Locate the cell with the specified text and output its (X, Y) center coordinate. 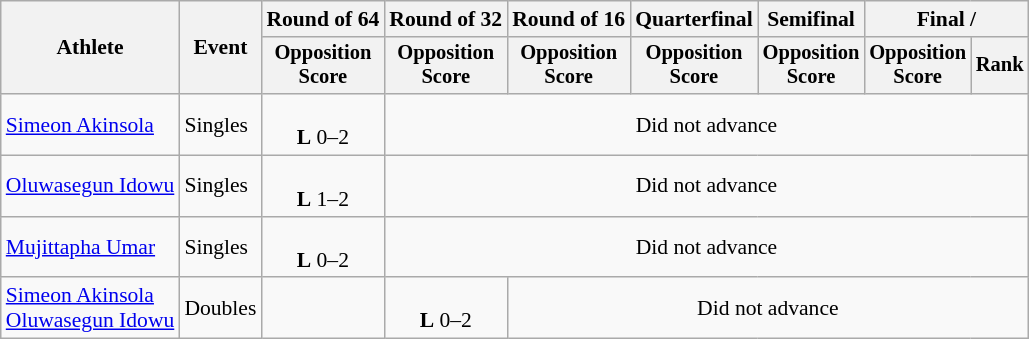
Athlete (90, 48)
Round of 16 (568, 19)
Semifinal (812, 19)
L 1–2 (322, 186)
Quarterfinal (694, 19)
Oluwasegun Idowu (90, 186)
Round of 32 (446, 19)
Round of 64 (322, 19)
Doubles (220, 308)
Event (220, 48)
Simeon Akinsola Oluwasegun Idowu (90, 308)
Mujittapha Umar (90, 248)
Simeon Akinsola (90, 124)
Rank (1000, 66)
Final / (946, 19)
